Return (X, Y) of the center of cell containing provided text 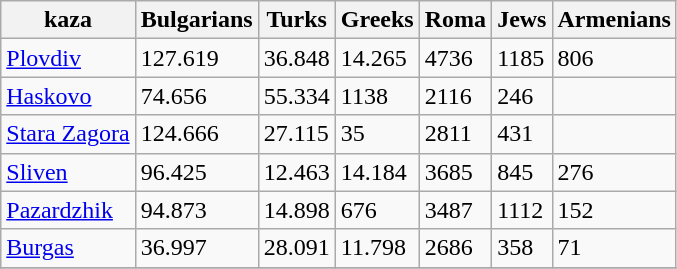
27.115 (296, 134)
276 (614, 172)
124.666 (196, 134)
4736 (455, 58)
Stara Zagora (68, 134)
806 (614, 58)
12.463 (296, 172)
14.265 (377, 58)
152 (614, 210)
Turks (296, 20)
676 (377, 210)
96.425 (196, 172)
845 (522, 172)
1185 (522, 58)
Sliven (68, 172)
14.184 (377, 172)
358 (522, 248)
2686 (455, 248)
36.997 (196, 248)
Greeks (377, 20)
2116 (455, 96)
Pazardzhik (68, 210)
Roma (455, 20)
3685 (455, 172)
71 (614, 248)
Haskovo (68, 96)
Jews (522, 20)
Armenians (614, 20)
14.898 (296, 210)
kaza (68, 20)
36.848 (296, 58)
1138 (377, 96)
94.873 (196, 210)
Bulgarians (196, 20)
35 (377, 134)
1112 (522, 210)
11.798 (377, 248)
3487 (455, 210)
2811 (455, 134)
246 (522, 96)
127.619 (196, 58)
28.091 (296, 248)
Plovdiv (68, 58)
55.334 (296, 96)
431 (522, 134)
74.656 (196, 96)
Burgas (68, 248)
